Determine the (x, y) coordinate at the center of the cell enclosing the given text.  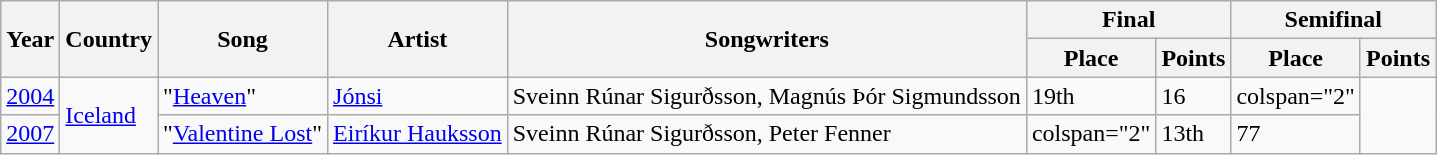
Eiríkur Hauksson (418, 134)
19th (1091, 96)
Sveinn Rúnar Sigurðsson, Peter Fenner (766, 134)
Country (109, 39)
Artist (418, 39)
Songwriters (766, 39)
2007 (30, 134)
Sveinn Rúnar Sigurðsson, Magnús Þór Sigmundsson (766, 96)
16 (1194, 96)
2004 (30, 96)
13th (1194, 134)
"Valentine Lost" (243, 134)
Jónsi (418, 96)
Iceland (109, 115)
Final (1128, 20)
"Heaven" (243, 96)
Semifinal (1334, 20)
Year (30, 39)
Song (243, 39)
77 (1296, 134)
